Scan for the cell matching the given text and deliver its [x, y] coordinate at center. 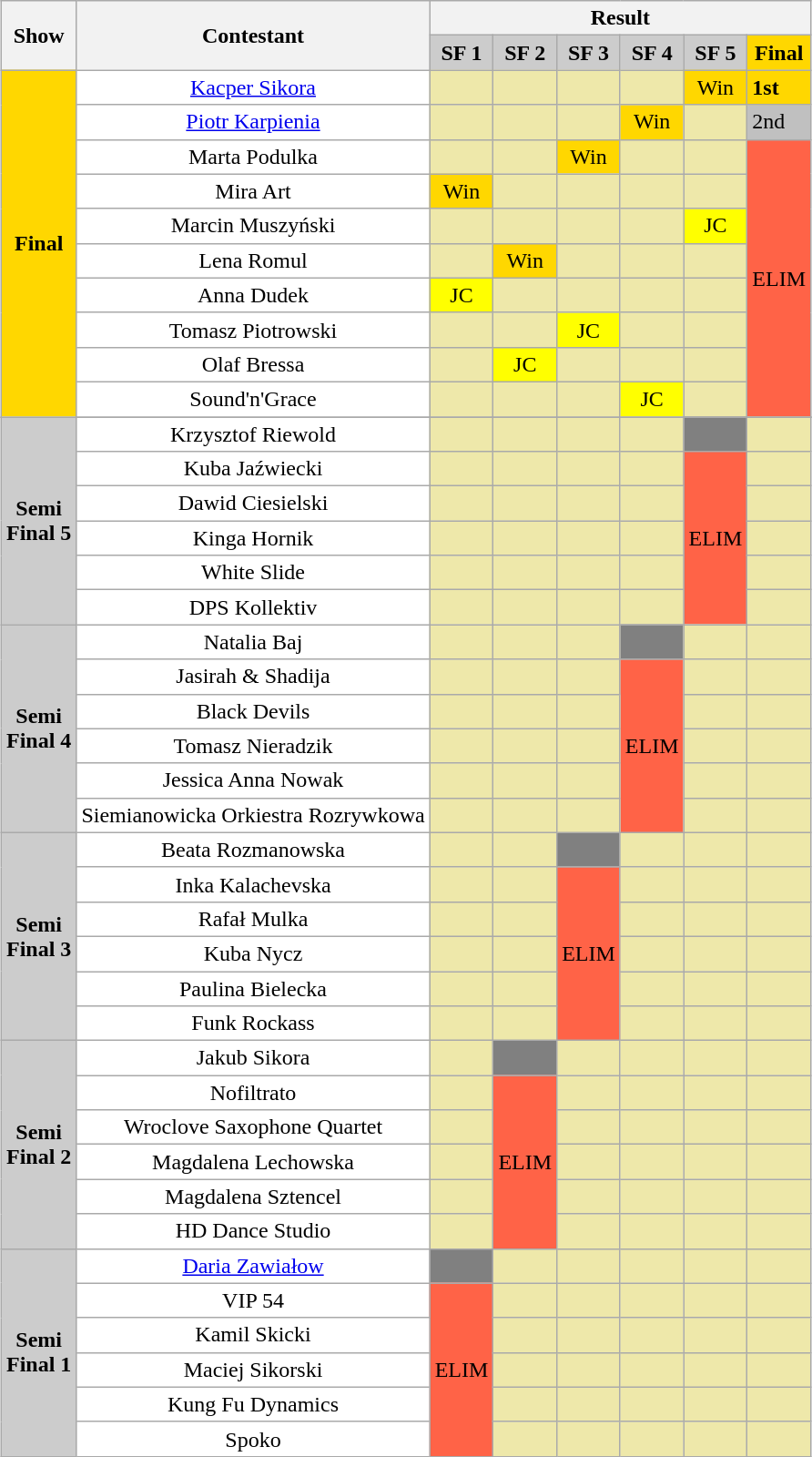
VIP 54 [253, 1300]
SF 2 [525, 53]
Result [620, 18]
SF 5 [716, 53]
Spoko [253, 1439]
SemiFinal 5 [38, 521]
Sound'n'Grace [253, 399]
2nd [779, 122]
Lena Romul [253, 260]
Krzysztof Riewold [253, 434]
Olaf Bressa [253, 364]
Jakub Sikora [253, 1058]
Kamil Skicki [253, 1335]
Kuba Nycz [253, 953]
Tomasz Piotrowski [253, 330]
Mira Art [253, 191]
SemiFinal 3 [38, 936]
Jessica Anna Nowak [253, 780]
Jasirah & Shadija [253, 677]
Marcin Muszyński [253, 226]
SemiFinal 1 [38, 1352]
Paulina Bielecka [253, 988]
Show [38, 36]
DPS Kollektiv [253, 607]
SF 1 [462, 53]
Wroclove Saxophone Quartet [253, 1127]
Kacper Sikora [253, 87]
Black Devils [253, 711]
Dawid Ciesielski [253, 504]
Natalia Baj [253, 642]
Kung Fu Dynamics [253, 1404]
Anna Dudek [253, 295]
Magdalena Lechowska [253, 1162]
SF 4 [652, 53]
Magdalena Sztencel [253, 1197]
Nofiltrato [253, 1093]
Beata Rozmanowska [253, 850]
HD Dance Studio [253, 1231]
Funk Rockass [253, 1024]
Siemianowicka Orkiestra Rozrywkowa [253, 815]
Kuba Jaźwiecki [253, 469]
Kinga Hornik [253, 538]
SemiFinal 2 [38, 1145]
White Slide [253, 573]
1st [779, 87]
Marta Podulka [253, 157]
Inka Kalachevska [253, 884]
Rafał Mulka [253, 919]
Piotr Karpienia [253, 122]
Daria Zawiałow [253, 1266]
Tomasz Nieradzik [253, 746]
Maciej Sikorski [253, 1370]
Contestant [253, 36]
SF 3 [589, 53]
SemiFinal 4 [38, 728]
